Return the (x, y) coordinate for the center point of the cell that contains the specified text.  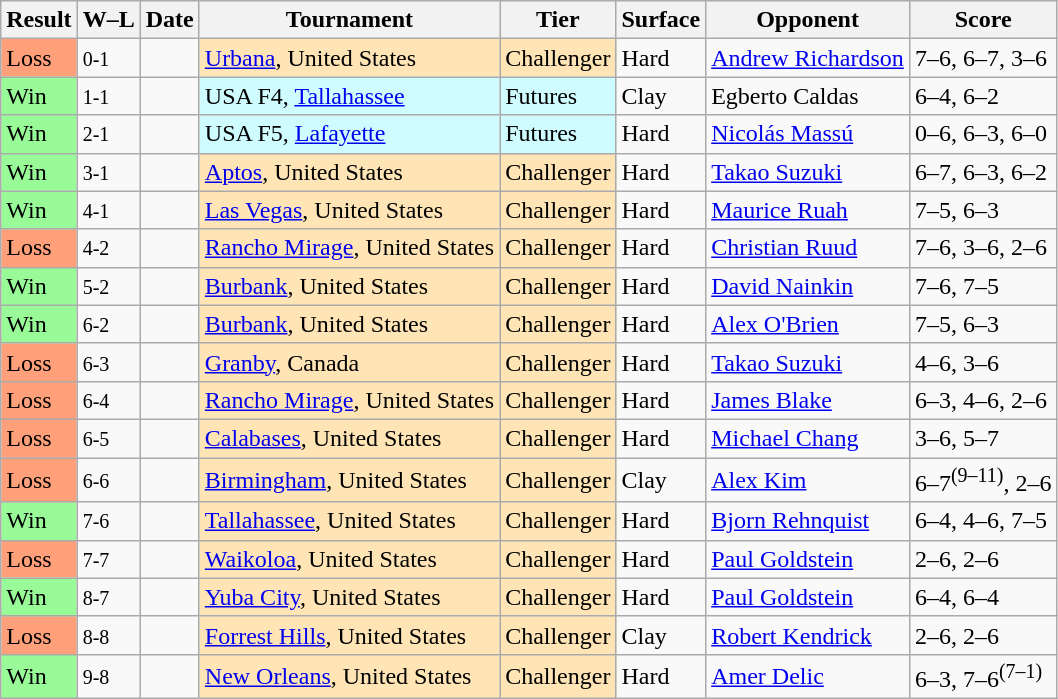
0-1 (108, 58)
Nicolás Massú (808, 134)
Granby, Canada (349, 362)
Calabases, United States (349, 438)
Result (39, 20)
7-7 (108, 559)
6–4, 6–4 (983, 597)
Score (983, 20)
2-1 (108, 134)
7–6, 6–7, 3–6 (983, 58)
Egberto Caldas (808, 96)
Andrew Richardson (808, 58)
New Orleans, United States (349, 676)
6-4 (108, 400)
Bjorn Rehnquist (808, 521)
James Blake (808, 400)
1-1 (108, 96)
6–4, 6–2 (983, 96)
7–6, 3–6, 2–6 (983, 248)
4-2 (108, 248)
USA F5, Lafayette (349, 134)
Tier (558, 20)
6–7(9–11), 2–6 (983, 480)
Tournament (349, 20)
Alex Kim (808, 480)
6-6 (108, 480)
USA F4, Tallahassee (349, 96)
6–3, 7–6(7–1) (983, 676)
6-5 (108, 438)
Forrest Hills, United States (349, 635)
Surface (661, 20)
Alex O'Brien (808, 324)
8-7 (108, 597)
6–4, 4–6, 7–5 (983, 521)
Amer Delic (808, 676)
0–6, 6–3, 6–0 (983, 134)
Las Vegas, United States (349, 210)
Christian Ruud (808, 248)
7–6, 7–5 (983, 286)
7-6 (108, 521)
Yuba City, United States (349, 597)
9-8 (108, 676)
Michael Chang (808, 438)
Opponent (808, 20)
Urbana, United States (349, 58)
W–L (108, 20)
6-3 (108, 362)
3–6, 5–7 (983, 438)
3-1 (108, 172)
4-1 (108, 210)
6–3, 4–6, 2–6 (983, 400)
Robert Kendrick (808, 635)
6-2 (108, 324)
Aptos, United States (349, 172)
Date (170, 20)
5-2 (108, 286)
Tallahassee, United States (349, 521)
4–6, 3–6 (983, 362)
6–7, 6–3, 6–2 (983, 172)
Birmingham, United States (349, 480)
8-8 (108, 635)
David Nainkin (808, 286)
Waikoloa, United States (349, 559)
Maurice Ruah (808, 210)
